Pinpoint the cell where the given text exists, returning its (x, y) midpoint coordinate. 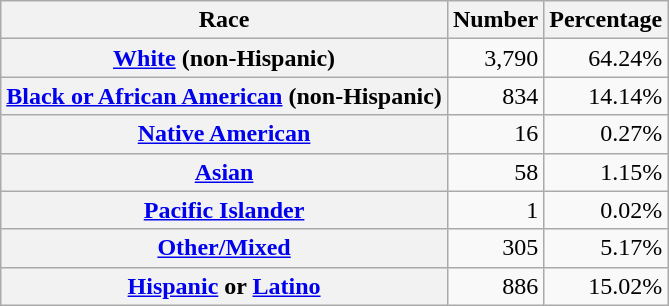
Percentage (606, 20)
5.17% (606, 248)
834 (495, 96)
Black or African American (non-Hispanic) (224, 96)
0.02% (606, 210)
886 (495, 286)
Hispanic or Latino (224, 286)
Number (495, 20)
14.14% (606, 96)
64.24% (606, 58)
Asian (224, 172)
16 (495, 134)
15.02% (606, 286)
3,790 (495, 58)
1.15% (606, 172)
Pacific Islander (224, 210)
Race (224, 20)
1 (495, 210)
Other/Mixed (224, 248)
0.27% (606, 134)
58 (495, 172)
Native American (224, 134)
White (non-Hispanic) (224, 58)
305 (495, 248)
